Extract the [x, y] coordinate from the center of the cell holding the provided text.  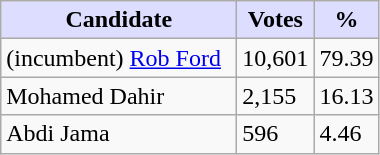
16.13 [346, 96]
Mohamed Dahir [119, 96]
10,601 [276, 58]
79.39 [346, 58]
2,155 [276, 96]
4.46 [346, 134]
Candidate [119, 20]
% [346, 20]
(incumbent) Rob Ford [119, 58]
Votes [276, 20]
596 [276, 134]
Abdi Jama [119, 134]
